Detect which cell encompasses the target text, then output its [X, Y] center coordinate. 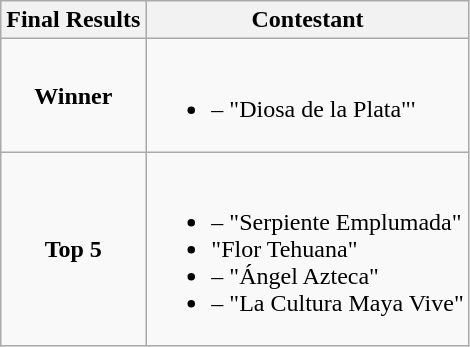
Winner [74, 96]
Final Results [74, 20]
– "Serpiente Emplumada" "Flor Tehuana" – "Ángel Azteca" – "La Cultura Maya Vive" [308, 249]
Contestant [308, 20]
Top 5 [74, 249]
– "Diosa de la Plata"' [308, 96]
